Locate the cell with the specified text and output its [x, y] center coordinate. 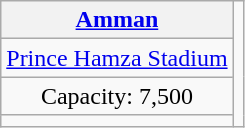
Prince Hamza Stadium [117, 58]
Capacity: 7,500 [117, 96]
Amman [117, 20]
